For the text-containing cell, return its midpoint in (x, y) coordinate format. 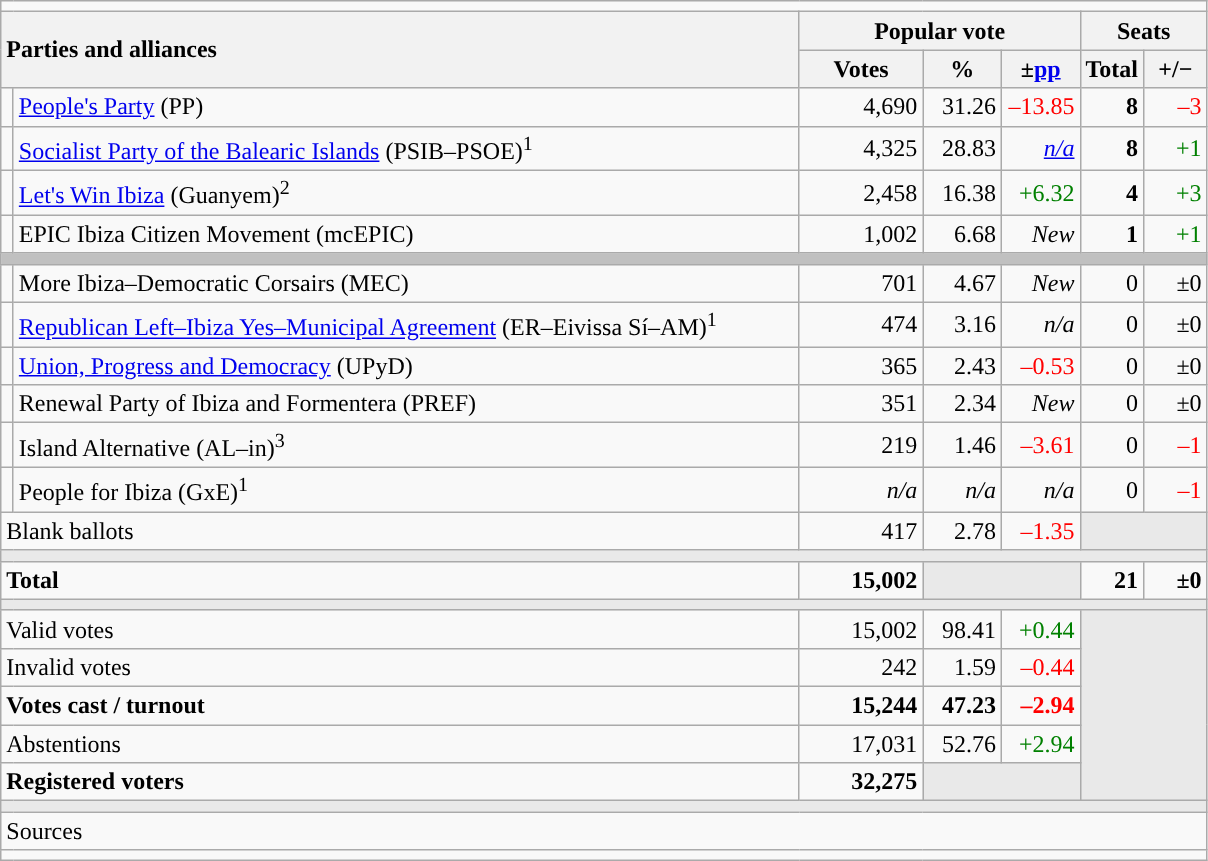
Seats (1144, 31)
EPIC Ibiza Citizen Movement (mcEPIC) (406, 234)
+0.44 (1040, 629)
219 (861, 446)
98.41 (962, 629)
Renewal Party of Ibiza and Formentera (PREF) (406, 404)
242 (861, 667)
More Ibiza–Democratic Corsairs (MEC) (406, 283)
4,690 (861, 107)
+6.32 (1040, 194)
1,002 (861, 234)
31.26 (962, 107)
15,244 (861, 705)
2,458 (861, 194)
1.46 (962, 446)
351 (861, 404)
People's Party (PP) (406, 107)
Parties and alliances (400, 50)
±pp (1040, 69)
+/− (1176, 69)
Island Alternative (AL–in)3 (406, 446)
32,275 (861, 782)
Blank ballots (400, 531)
–1.35 (1040, 531)
Registered voters (400, 782)
474 (861, 324)
4.67 (962, 283)
52.76 (962, 744)
Votes cast / turnout (400, 705)
–3.61 (1040, 446)
28.83 (962, 148)
47.23 (962, 705)
Republican Left–Ibiza Yes–Municipal Agreement (ER–Eivissa Sí–AM)1 (406, 324)
3.16 (962, 324)
People for Ibiza (GxE)1 (406, 490)
701 (861, 283)
–3 (1176, 107)
–0.44 (1040, 667)
16.38 (962, 194)
Votes (861, 69)
4,325 (861, 148)
+2.94 (1040, 744)
2.43 (962, 366)
Sources (604, 831)
2.78 (962, 531)
–13.85 (1040, 107)
Popular vote (940, 31)
21 (1112, 580)
Valid votes (400, 629)
Socialist Party of the Balearic Islands (PSIB–PSOE)1 (406, 148)
–2.94 (1040, 705)
1.59 (962, 667)
4 (1112, 194)
Abstentions (400, 744)
Union, Progress and Democracy (UPyD) (406, 366)
2.34 (962, 404)
365 (861, 366)
1 (1112, 234)
Invalid votes (400, 667)
–0.53 (1040, 366)
Let's Win Ibiza (Guanyem)2 (406, 194)
6.68 (962, 234)
17,031 (861, 744)
+3 (1176, 194)
% (962, 69)
417 (861, 531)
